From the cell containing the given text, extract its center point as [X, Y] coordinate. 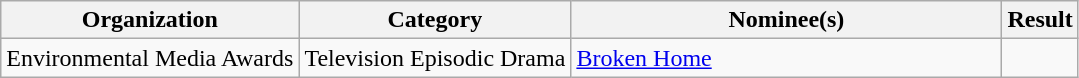
Category [435, 20]
Environmental Media Awards [150, 58]
Nominee(s) [786, 20]
Broken Home [786, 58]
Result [1040, 20]
Television Episodic Drama [435, 58]
Organization [150, 20]
